Search for the cell housing the specified text and yield its (X, Y) center coordinate. 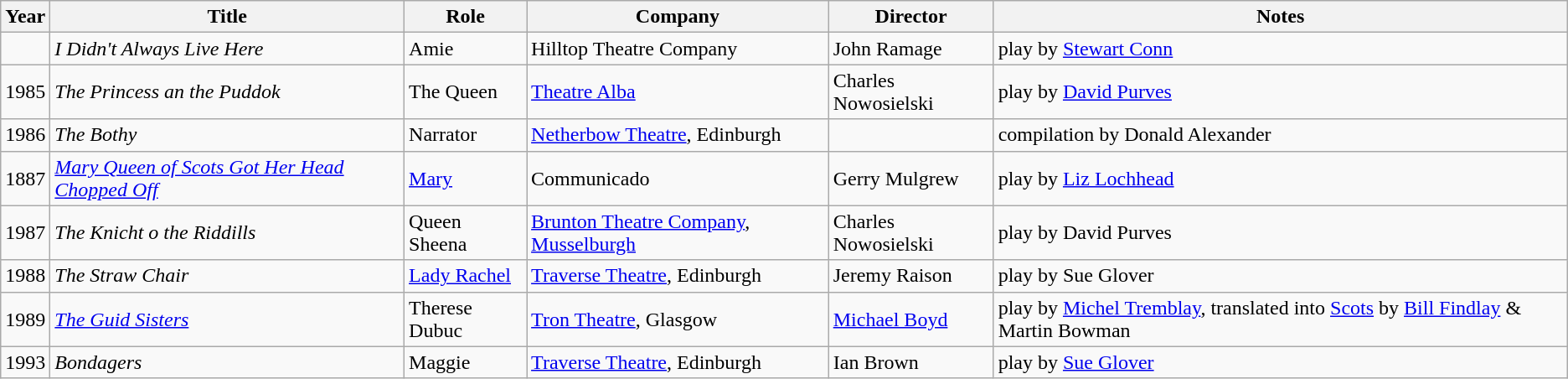
1993 (25, 362)
John Ramage (911, 49)
Brunton Theatre Company, Musselburgh (678, 233)
play by Liz Lochhead (1280, 178)
The Bothy (228, 135)
Mary (466, 178)
Therese Dubuc (466, 319)
Year (25, 17)
Hilltop Theatre Company (678, 49)
I Didn't Always Live Here (228, 49)
1988 (25, 276)
Bondagers (228, 362)
Amie (466, 49)
1987 (25, 233)
Tron Theatre, Glasgow (678, 319)
Company (678, 17)
The Guid Sisters (228, 319)
The Straw Chair (228, 276)
Maggie (466, 362)
Role (466, 17)
compilation by Donald Alexander (1280, 135)
1986 (25, 135)
Netherbow Theatre, Edinburgh (678, 135)
Narrator (466, 135)
Gerry Mulgrew (911, 178)
play by Michel Tremblay, translated into Scots by Bill Findlay & Martin Bowman (1280, 319)
Queen Sheena (466, 233)
The Knicht o the Riddills (228, 233)
Theatre Alba (678, 92)
The Queen (466, 92)
Lady Rachel (466, 276)
play by Stewart Conn (1280, 49)
Director (911, 17)
Michael Boyd (911, 319)
1887 (25, 178)
Notes (1280, 17)
Title (228, 17)
Mary Queen of Scots Got Her Head Chopped Off (228, 178)
Communicado (678, 178)
1989 (25, 319)
Ian Brown (911, 362)
1985 (25, 92)
Jeremy Raison (911, 276)
The Princess an the Puddok (228, 92)
